Return the (X, Y) coordinate for the center point of the cell that contains the specified text.  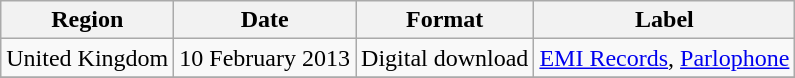
Date (265, 20)
Label (664, 20)
10 February 2013 (265, 58)
United Kingdom (88, 58)
Region (88, 20)
EMI Records, Parlophone (664, 58)
Digital download (445, 58)
Format (445, 20)
